Return (X, Y) of the center of cell containing provided text 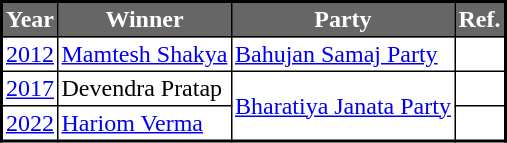
Mamtesh Shakya (144, 54)
Devendra Pratap (144, 88)
2017 (30, 88)
Bharatiya Janata Party (342, 106)
2022 (30, 124)
Party (342, 20)
Winner (144, 20)
Year (30, 20)
2012 (30, 54)
Hariom Verma (144, 124)
Bahujan Samaj Party (342, 54)
Ref. (480, 20)
